Output the [X, Y] coordinate of the center of the cell containing the given text.  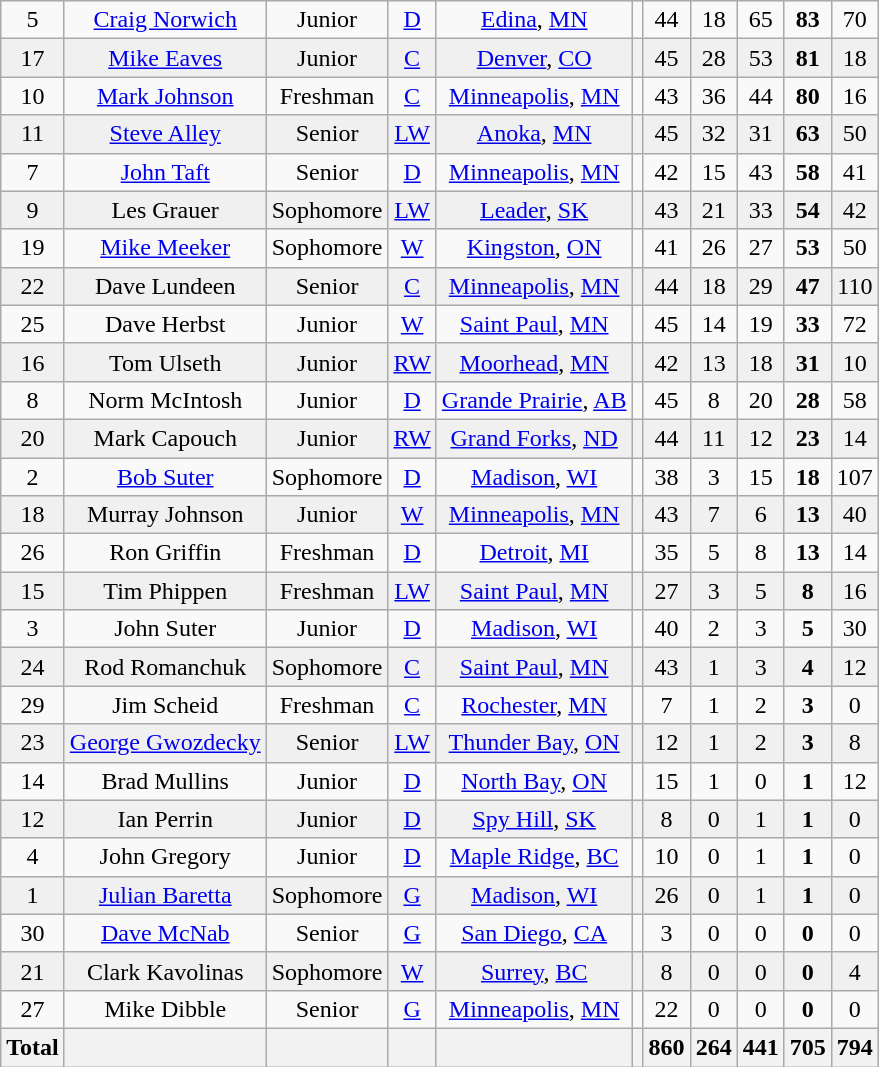
65 [760, 20]
Anoka, MN [534, 134]
54 [808, 210]
Ron Griffin [165, 553]
Mark Capouch [165, 438]
Grande Prairie, AB [534, 400]
63 [808, 134]
Rochester, MN [534, 705]
Craig Norwich [165, 20]
Thunder Bay, ON [534, 743]
35 [666, 553]
6 [760, 515]
Mike Meeker [165, 248]
Steve Alley [165, 134]
83 [808, 20]
Spy Hill, SK [534, 819]
Maple Ridge, BC [534, 857]
John Suter [165, 629]
Mark Johnson [165, 96]
Tom Ulseth [165, 362]
81 [808, 58]
Brad Mullins [165, 781]
Clark Kavolinas [165, 971]
Bob Suter [165, 477]
72 [854, 324]
Dave Lundeen [165, 286]
Jim Scheid [165, 705]
Mike Eaves [165, 58]
Dave McNab [165, 933]
Edina, MN [534, 20]
San Diego, CA [534, 933]
17 [33, 58]
107 [854, 477]
Ian Perrin [165, 819]
32 [714, 134]
25 [33, 324]
705 [808, 1047]
Total [33, 1047]
70 [854, 20]
Mike Dibble [165, 1009]
Detroit, MI [534, 553]
Leader, SK [534, 210]
Denver, CO [534, 58]
9 [33, 210]
Tim Phippen [165, 591]
Kingston, ON [534, 248]
John Taft [165, 172]
264 [714, 1047]
441 [760, 1047]
John Gregory [165, 857]
Rod Romanchuk [165, 667]
Moorhead, MN [534, 362]
Norm McIntosh [165, 400]
Dave Herbst [165, 324]
38 [666, 477]
24 [33, 667]
Murray Johnson [165, 515]
860 [666, 1047]
110 [854, 286]
George Gwozdecky [165, 743]
Les Grauer [165, 210]
80 [808, 96]
Grand Forks, ND [534, 438]
North Bay, ON [534, 781]
Surrey, BC [534, 971]
47 [808, 286]
Julian Baretta [165, 895]
794 [854, 1047]
36 [714, 96]
